Locate the cell with the specified text and output its [x, y] center coordinate. 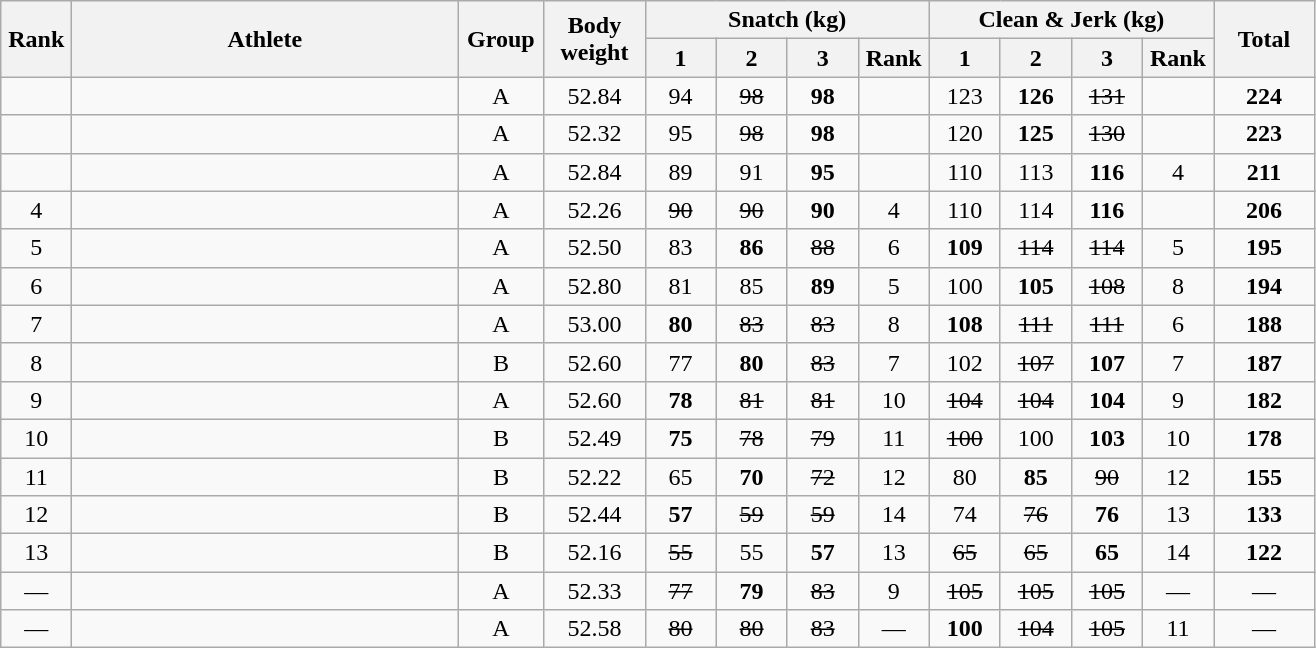
52.44 [594, 515]
52.49 [594, 438]
52.32 [594, 134]
52.50 [594, 248]
103 [1106, 438]
109 [964, 248]
194 [1264, 286]
188 [1264, 324]
94 [680, 96]
52.33 [594, 591]
182 [1264, 400]
75 [680, 438]
Total [1264, 39]
86 [752, 248]
Snatch (kg) [787, 20]
120 [964, 134]
53.00 [594, 324]
70 [752, 477]
74 [964, 515]
223 [1264, 134]
72 [822, 477]
130 [1106, 134]
113 [1036, 172]
Clean & Jerk (kg) [1071, 20]
52.26 [594, 210]
52.58 [594, 629]
187 [1264, 362]
Athlete [265, 39]
195 [1264, 248]
155 [1264, 477]
224 [1264, 96]
126 [1036, 96]
52.80 [594, 286]
206 [1264, 210]
178 [1264, 438]
52.16 [594, 553]
88 [822, 248]
52.22 [594, 477]
Body weight [594, 39]
122 [1264, 553]
123 [964, 96]
Group [501, 39]
91 [752, 172]
211 [1264, 172]
133 [1264, 515]
125 [1036, 134]
102 [964, 362]
131 [1106, 96]
